Output the [x, y] coordinate of the center of the cell containing the given text.  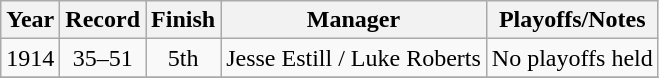
Jesse Estill / Luke Roberts [354, 58]
Record [103, 20]
35–51 [103, 58]
No playoffs held [572, 58]
Year [30, 20]
1914 [30, 58]
Finish [184, 20]
Playoffs/Notes [572, 20]
Manager [354, 20]
5th [184, 58]
